Output the (X, Y) coordinate of the center of the cell containing the given text.  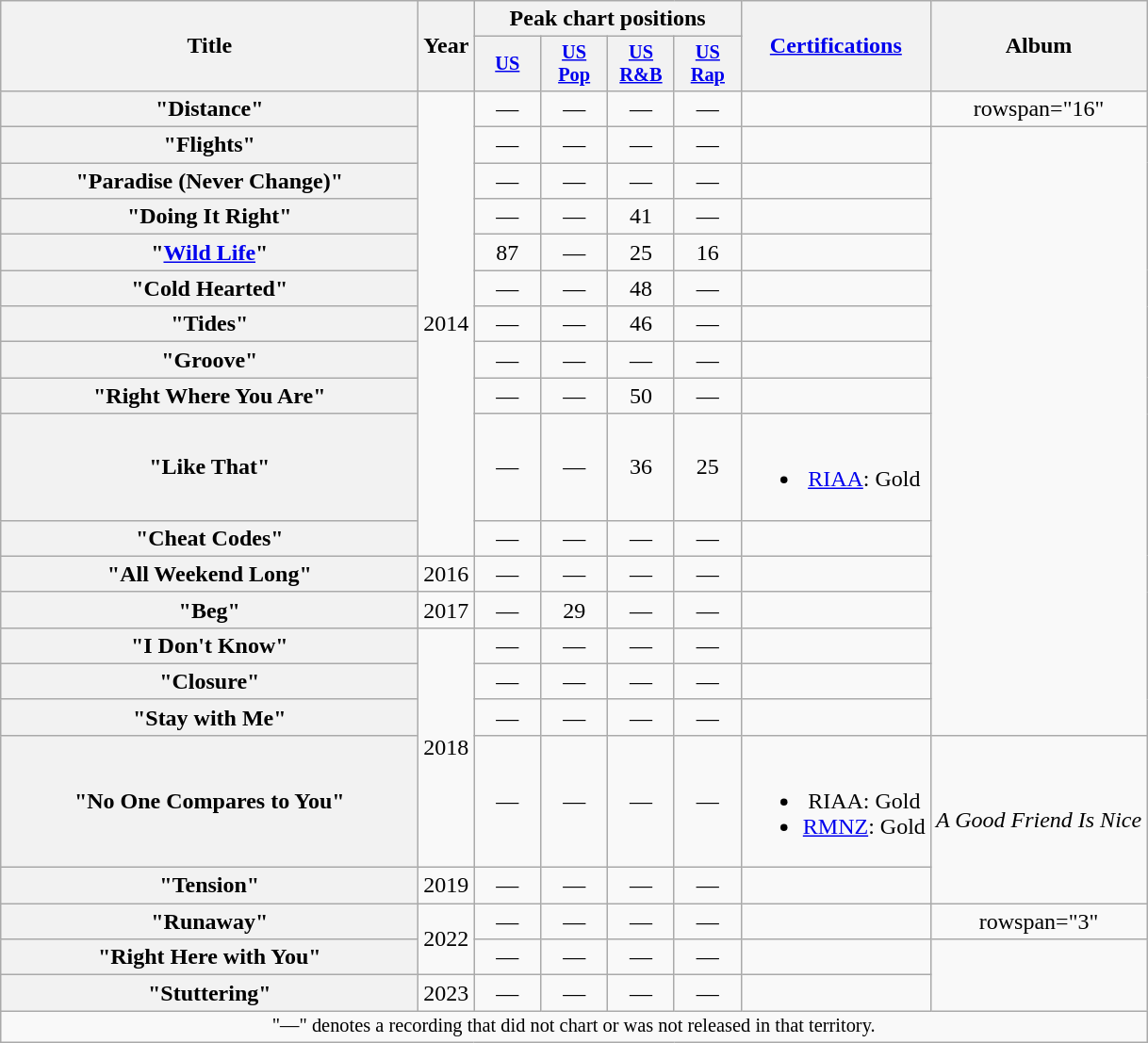
2014 (447, 323)
"Closure" (209, 681)
"Paradise (Never Change)" (209, 181)
"Beg" (209, 610)
"I Don't Know" (209, 645)
"Groove" (209, 360)
"Stuttering" (209, 993)
RIAA: Gold (835, 467)
29 (575, 610)
"All Weekend Long" (209, 574)
"—" denotes a recording that did not chart or was not released in that territory. (574, 1027)
Year (447, 46)
2018 (447, 747)
2019 (447, 886)
"Tension" (209, 886)
87 (507, 253)
US Rap (707, 64)
"Like That" (209, 467)
"Tides" (209, 324)
"Runaway" (209, 921)
Certifications (835, 46)
46 (641, 324)
48 (641, 288)
2022 (447, 939)
Album (1039, 46)
A Good Friend Is Nice (1039, 819)
"Doing It Right" (209, 217)
RIAA: GoldRMNZ: Gold (835, 801)
US R&B (641, 64)
US (507, 64)
2023 (447, 993)
Peak chart positions (607, 19)
"Stay with Me" (209, 717)
50 (641, 396)
"Distance" (209, 108)
"Cold Hearted" (209, 288)
2017 (447, 610)
"No One Compares to You" (209, 801)
"Cheat Codes" (209, 538)
"Flights" (209, 145)
US Pop (575, 64)
"Right Where You Are" (209, 396)
16 (707, 253)
rowspan="3" (1039, 921)
36 (641, 467)
"Wild Life" (209, 253)
41 (641, 217)
2016 (447, 574)
"Right Here with You" (209, 957)
rowspan="16" (1039, 108)
Title (209, 46)
